Return the (x, y) coordinate for the center point of the cell that contains the specified text.  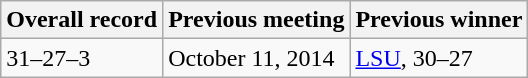
Previous winner (439, 20)
Overall record (82, 20)
October 11, 2014 (256, 58)
31–27–3 (82, 58)
Previous meeting (256, 20)
LSU, 30–27 (439, 58)
